Search for the cell housing the specified text and yield its (X, Y) center coordinate. 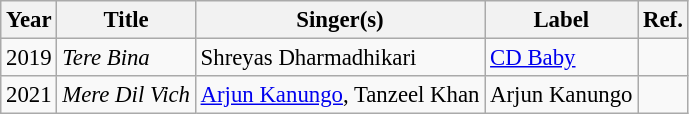
Arjun Kanungo (562, 95)
Shreyas Dharmadhikari (340, 58)
Singer(s) (340, 20)
Mere Dil Vich (126, 95)
2021 (29, 95)
Ref. (663, 20)
CD Baby (562, 58)
Title (126, 20)
Arjun Kanungo, Tanzeel Khan (340, 95)
2019 (29, 58)
Label (562, 20)
Tere Bina (126, 58)
Year (29, 20)
